Capture the cell that displays the provided text and extract its [x, y] central coordinate. 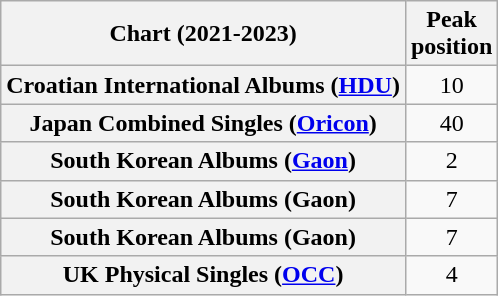
2 [451, 161]
10 [451, 85]
Peakposition [451, 34]
Croatian International Albums (HDU) [204, 85]
Chart (2021-2023) [204, 34]
40 [451, 123]
Japan Combined Singles (Oricon) [204, 123]
4 [451, 275]
UK Physical Singles (OCC) [204, 275]
